From the cell containing the given text, extract its center point as [x, y] coordinate. 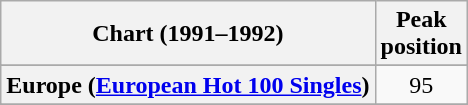
Europe (European Hot 100 Singles) [188, 85]
95 [421, 85]
Peakposition [421, 34]
Chart (1991–1992) [188, 34]
